For the text-containing cell, return its midpoint in (x, y) coordinate format. 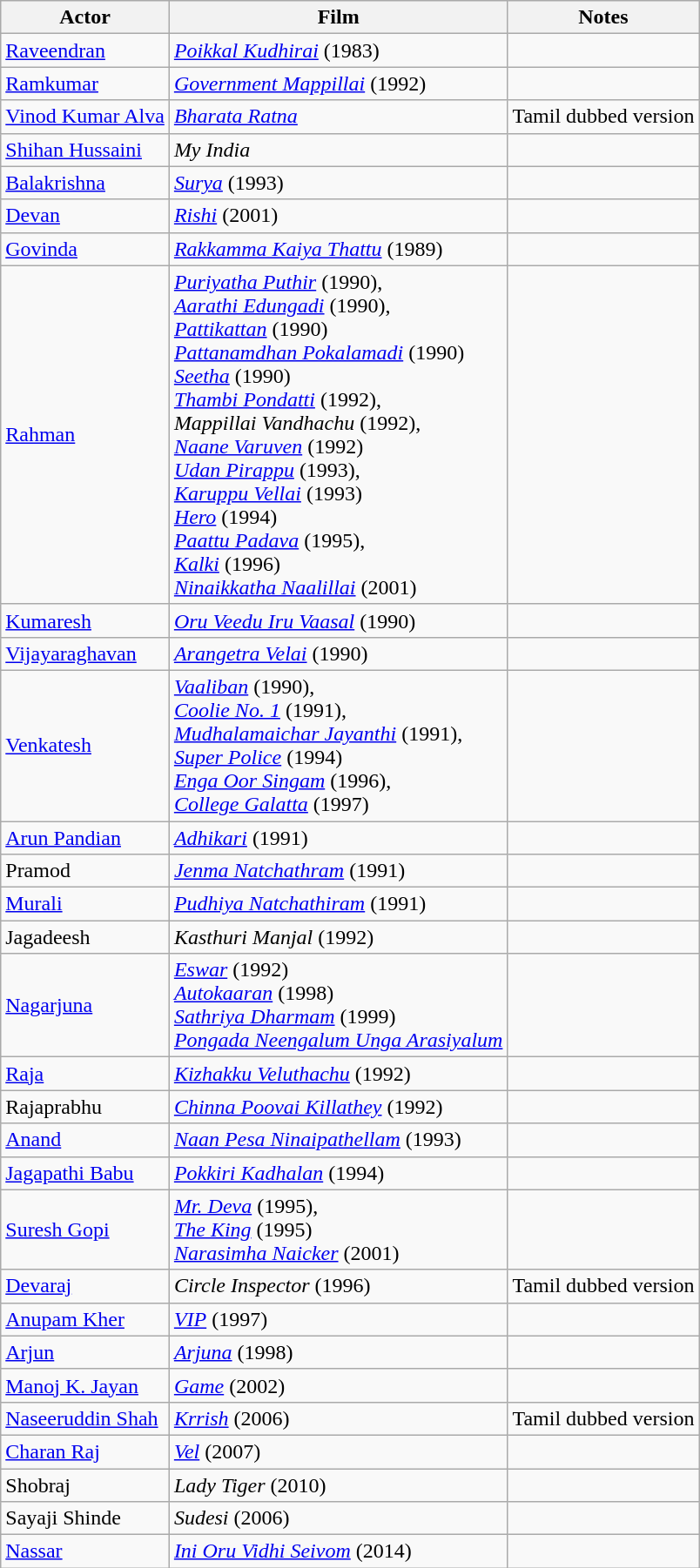
Adhikari (1991) (338, 838)
Raveendran (85, 50)
VIP (1997) (338, 1319)
Ramkumar (85, 84)
Vinod Kumar Alva (85, 117)
Sayaji Shinde (85, 1518)
Rishi (2001) (338, 216)
Rahman (85, 435)
Arun Pandian (85, 838)
Devaraj (85, 1286)
Anand (85, 1140)
Oru Veedu Iru Vaasal (1990) (338, 620)
Vel (2007) (338, 1451)
Rakkamma Kaiya Thattu (1989) (338, 249)
Vijayaraghavan (85, 653)
Pramod (85, 871)
Venkatesh (85, 745)
Mr. Deva (1995),The King (1995)Narasimha Naicker (2001) (338, 1230)
Murali (85, 904)
Charan Raj (85, 1451)
Chinna Poovai Killathey (1992) (338, 1107)
Kumaresh (85, 620)
Jagapathi Babu (85, 1173)
Suresh Gopi (85, 1230)
Nassar (85, 1551)
Rajaprabhu (85, 1107)
Devan (85, 216)
Vaaliban (1990),Coolie No. 1 (1991),Mudhalamaichar Jayanthi (1991),Super Police (1994)Enga Oor Singam (1996),College Galatta (1997) (338, 745)
Jenma Natchathram (1991) (338, 871)
Game (2002) (338, 1385)
Arjuna (1998) (338, 1352)
Balakrishna (85, 183)
Actor (85, 17)
Govinda (85, 249)
Naseeruddin Shah (85, 1418)
Shihan Hussaini (85, 150)
Kasthuri Manjal (1992) (338, 937)
Kizhakku Veluthachu (1992) (338, 1074)
Lady Tiger (2010) (338, 1485)
Circle Inspector (1996) (338, 1286)
Jagadeesh (85, 937)
Ini Oru Vidhi Seivom (2014) (338, 1551)
Surya (1993) (338, 183)
Raja (85, 1074)
Manoj K. Jayan (85, 1385)
Arangetra Velai (1990) (338, 653)
Notes (603, 17)
Arjun (85, 1352)
Pokkiri Kadhalan (1994) (338, 1173)
Bharata Ratna (338, 117)
Sudesi (2006) (338, 1518)
Naan Pesa Ninaipathellam (1993) (338, 1140)
Shobraj (85, 1485)
Government Mappillai (1992) (338, 84)
My India (338, 150)
Nagarjuna (85, 1006)
Eswar (1992) Autokaaran (1998)Sathriya Dharmam (1999)Pongada Neengalum Unga Arasiyalum (338, 1006)
Poikkal Kudhirai (1983) (338, 50)
Krrish (2006) (338, 1418)
Anupam Kher (85, 1319)
Pudhiya Natchathiram (1991) (338, 904)
Film (338, 17)
